Identify which cell holds the provided text, then report its [X, Y] central coordinate. 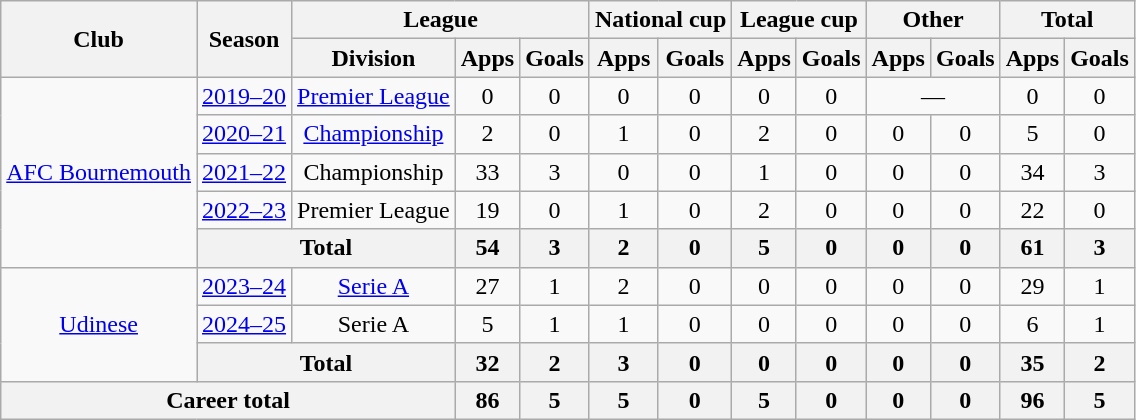
Udinese [99, 324]
33 [487, 172]
29 [1032, 286]
2024–25 [244, 324]
2020–21 [244, 134]
National cup [660, 20]
86 [487, 400]
54 [487, 248]
Other [933, 20]
27 [487, 286]
34 [1032, 172]
61 [1032, 248]
6 [1032, 324]
19 [487, 210]
2023–24 [244, 286]
League [441, 20]
32 [487, 362]
2019–20 [244, 96]
96 [1032, 400]
2022–23 [244, 210]
Season [244, 39]
League cup [799, 20]
2021–22 [244, 172]
— [933, 96]
Division [374, 58]
22 [1032, 210]
AFC Bournemouth [99, 172]
35 [1032, 362]
Career total [228, 400]
Club [99, 39]
